Extract the (x, y) coordinate from the center of the cell holding the provided text.  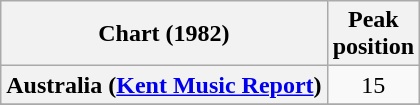
15 (373, 85)
Chart (1982) (164, 34)
Peakposition (373, 34)
Australia (Kent Music Report) (164, 85)
